Return the (x, y) coordinate for the center point of the cell that contains the specified text.  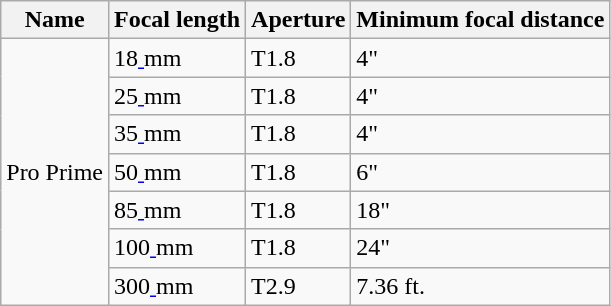
24" (480, 248)
T2.9 (298, 286)
Focal length (176, 20)
300 mm (176, 286)
18 mm (176, 58)
50 mm (176, 172)
100 mm (176, 248)
Name (55, 20)
Minimum focal distance (480, 20)
7.36 ft. (480, 286)
35 mm (176, 134)
6" (480, 172)
85 mm (176, 210)
25 mm (176, 96)
Pro Prime (55, 172)
Aperture (298, 20)
18" (480, 210)
